For the text-containing cell, return its midpoint in [x, y] coordinate format. 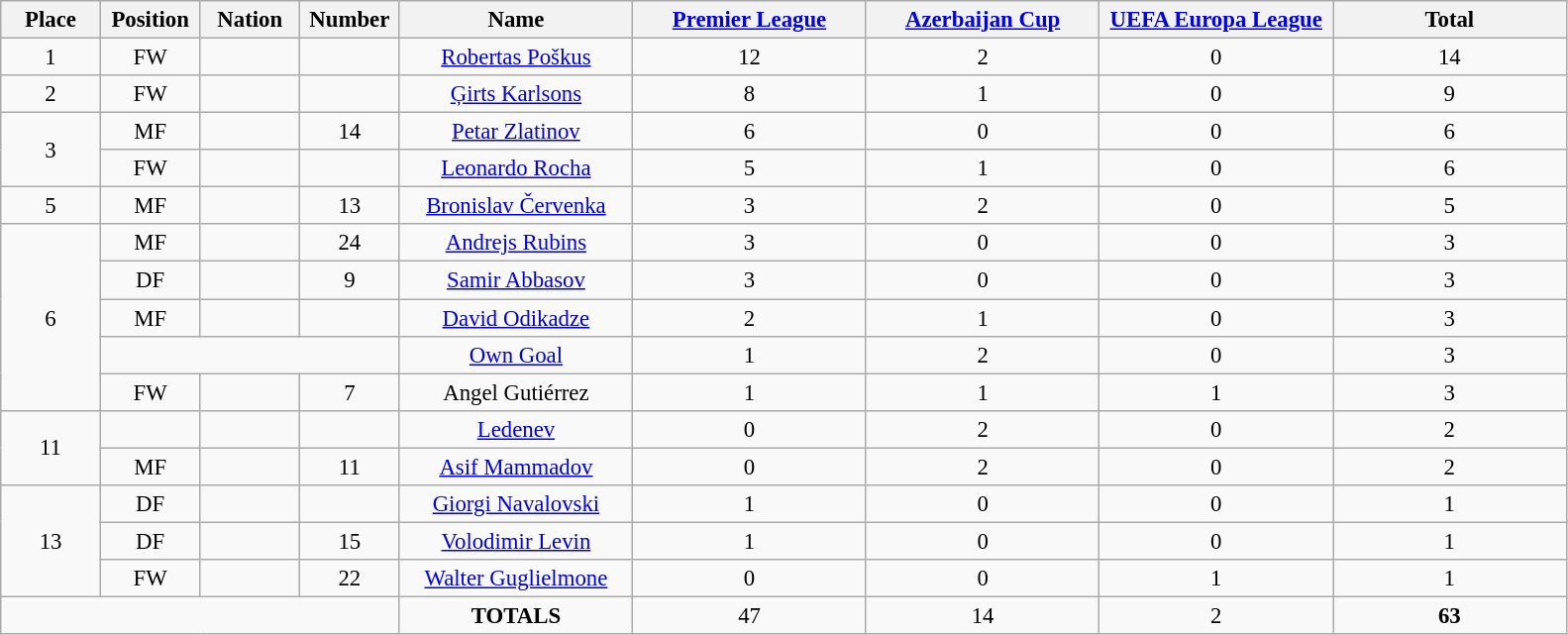
Azerbaijan Cup [983, 20]
Ledenev [516, 429]
Own Goal [516, 355]
Premier League [750, 20]
Name [516, 20]
UEFA Europa League [1216, 20]
Leonardo Rocha [516, 168]
Walter Guglielmone [516, 579]
Volodimir Levin [516, 541]
David Odikadze [516, 318]
Giorgi Navalovski [516, 504]
12 [750, 57]
TOTALS [516, 615]
Place [52, 20]
24 [351, 243]
63 [1450, 615]
47 [750, 615]
15 [351, 541]
Angel Gutiérrez [516, 392]
8 [750, 94]
Number [351, 20]
Robertas Poškus [516, 57]
Petar Zlatinov [516, 132]
Total [1450, 20]
Bronislav Červenka [516, 206]
Nation [250, 20]
Samir Abbasov [516, 280]
7 [351, 392]
Position [151, 20]
Asif Mammadov [516, 467]
Andrejs Rubins [516, 243]
22 [351, 579]
Ģirts Karlsons [516, 94]
